Provide the (x, y) coordinate of the cell's center where the given text is located.  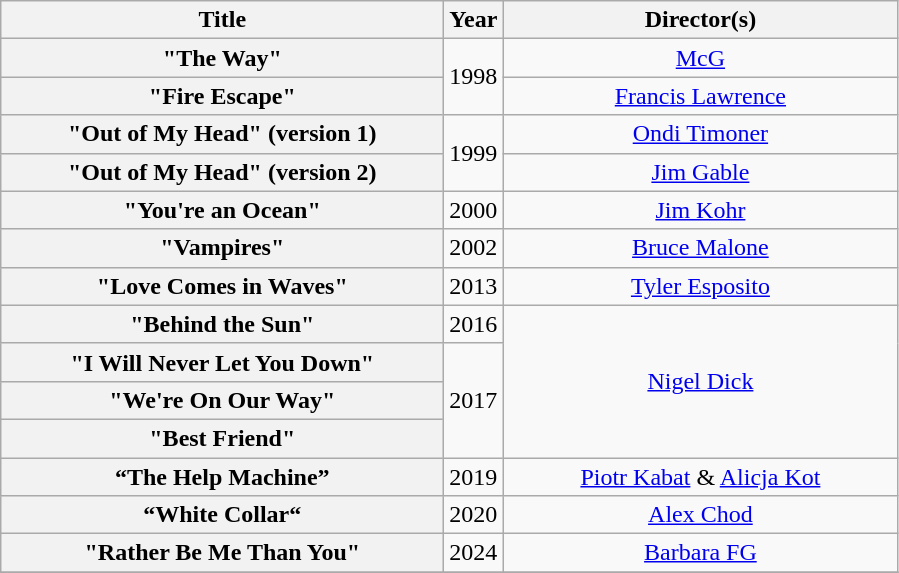
Jim Gable (700, 172)
"Out of My Head" (version 2) (222, 172)
"Best Friend" (222, 438)
2016 (474, 324)
Bruce Malone (700, 248)
Nigel Dick (700, 381)
Francis Lawrence (700, 96)
Ondi Timoner (700, 134)
1999 (474, 153)
“White Collar“ (222, 515)
Piotr Kabat & Alicja Kot (700, 477)
2024 (474, 553)
“The Help Machine” (222, 477)
1998 (474, 77)
Director(s) (700, 20)
2013 (474, 286)
"The Way" (222, 58)
Year (474, 20)
"Behind the Sun" (222, 324)
Title (222, 20)
"I Will Never Let You Down" (222, 362)
Alex Chod (700, 515)
"We're On Our Way" (222, 400)
"Fire Escape" (222, 96)
2017 (474, 400)
2000 (474, 210)
"You're an Ocean" (222, 210)
Barbara FG (700, 553)
"Out of My Head" (version 1) (222, 134)
"Rather Be Me Than You" (222, 553)
2002 (474, 248)
McG (700, 58)
Jim Kohr (700, 210)
2019 (474, 477)
Tyler Esposito (700, 286)
2020 (474, 515)
"Vampires" (222, 248)
"Love Comes in Waves" (222, 286)
